Detect which cell encompasses the target text, then output its (X, Y) center coordinate. 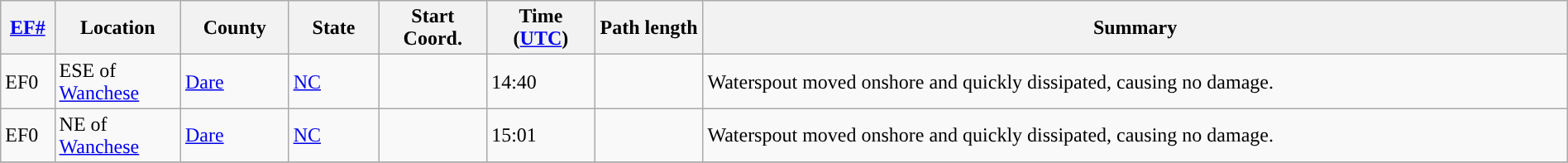
Time (UTC) (541, 28)
County (235, 28)
NE of Wanchese (117, 136)
ESE of Wanchese (117, 81)
State (334, 28)
Path length (648, 28)
15:01 (541, 136)
Summary (1135, 28)
Start Coord. (433, 28)
EF# (28, 28)
14:40 (541, 81)
Location (117, 28)
